From the cell containing the given text, extract its center point as [X, Y] coordinate. 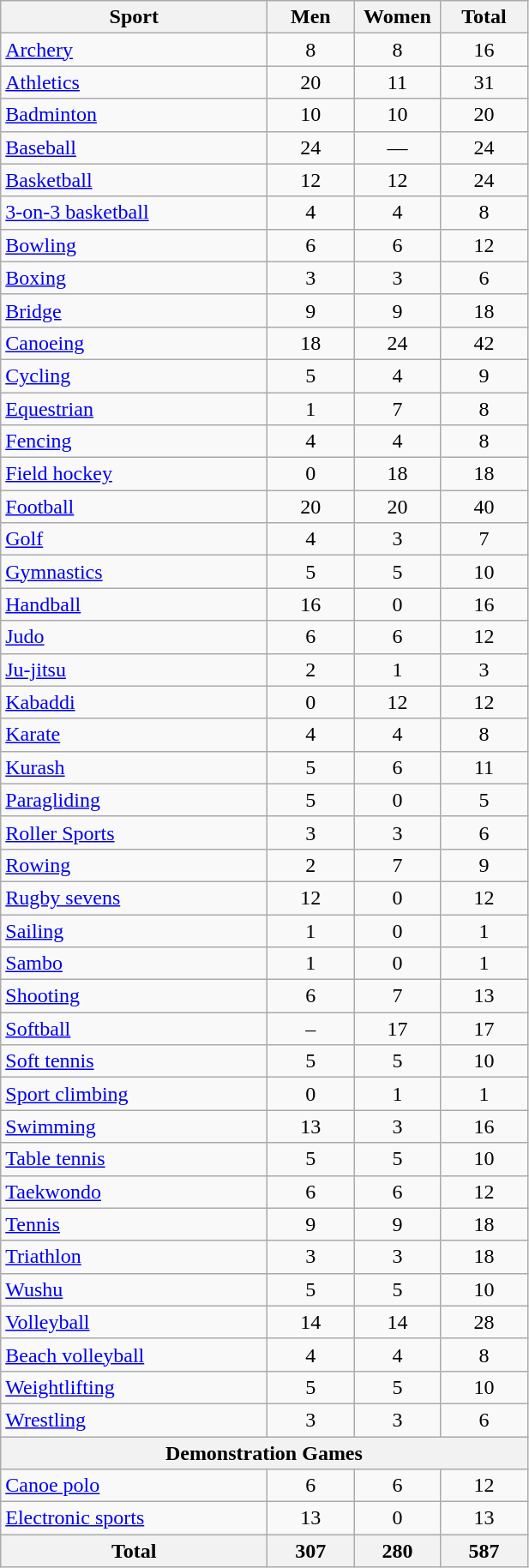
Baseball [134, 147]
Weightlifting [134, 1387]
Rowing [134, 865]
Volleyball [134, 1322]
Ju-jitsu [134, 670]
Bridge [134, 310]
Gymnastics [134, 572]
280 [398, 1551]
Athletics [134, 82]
Equestrian [134, 409]
40 [484, 507]
Rugby sevens [134, 898]
Sport [134, 17]
Triathlon [134, 1257]
Bowling [134, 245]
Fencing [134, 442]
Demonstration Games [264, 1453]
Roller Sports [134, 832]
42 [484, 343]
Handball [134, 604]
Badminton [134, 115]
Boxing [134, 278]
Sailing [134, 930]
Sport climbing [134, 1094]
28 [484, 1322]
Softball [134, 1029]
587 [484, 1551]
Wushu [134, 1289]
Canoe polo [134, 1486]
Swimming [134, 1126]
3-on-3 basketball [134, 213]
Kabaddi [134, 702]
Field hockey [134, 474]
31 [484, 82]
Beach volleyball [134, 1355]
Sambo [134, 964]
307 [310, 1551]
Kurash [134, 767]
Paragliding [134, 800]
Soft tennis [134, 1061]
— [398, 147]
Electronic sports [134, 1518]
Karate [134, 735]
Basketball [134, 180]
Wrestling [134, 1420]
Women [398, 17]
Archery [134, 50]
Table tennis [134, 1159]
Tennis [134, 1224]
Shooting [134, 996]
– [310, 1029]
Taekwondo [134, 1192]
Football [134, 507]
Men [310, 17]
Golf [134, 539]
Canoeing [134, 343]
Judo [134, 637]
Cycling [134, 375]
